Pinpoint the cell where the given text exists, returning its [x, y] midpoint coordinate. 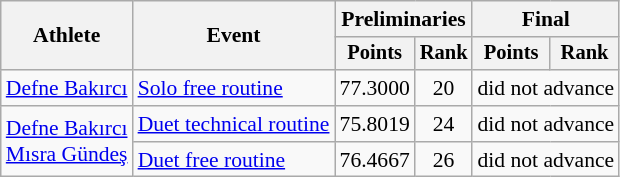
Event [234, 36]
Duet technical routine [234, 124]
24 [444, 124]
20 [444, 88]
Defne Bakırcı [67, 88]
77.3000 [375, 88]
Final [546, 19]
Preliminaries [404, 19]
Solo free routine [234, 88]
75.8019 [375, 124]
Defne BakırcıMısra Gündeş [67, 142]
Athlete [67, 36]
